Extract the [X, Y] coordinate from the center of the cell holding the provided text.  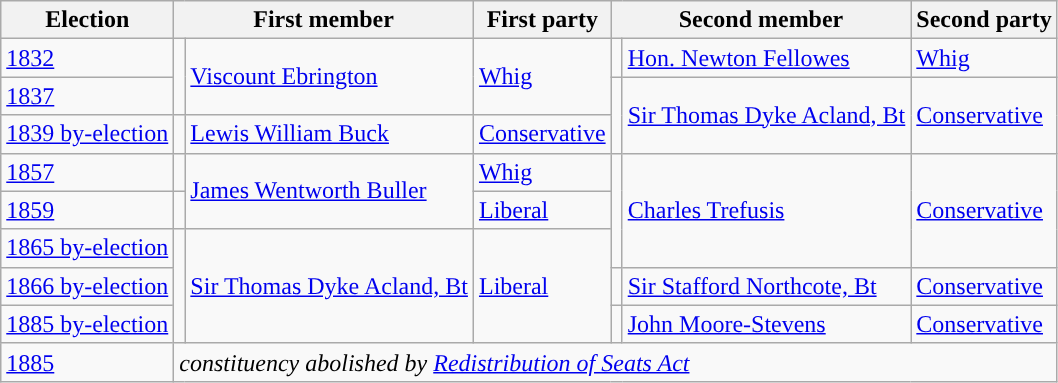
First party [542, 20]
Second member [761, 20]
1866 by-election [88, 286]
1885 by-election [88, 324]
1885 [88, 362]
1832 [88, 58]
First member [324, 20]
Second party [984, 20]
Charles Trefusis [766, 210]
1839 by-election [88, 134]
Sir Stafford Northcote, Bt [766, 286]
Lewis William Buck [330, 134]
1859 [88, 210]
Hon. Newton Fellowes [766, 58]
1837 [88, 96]
1865 by-election [88, 248]
Election [88, 20]
constituency abolished by Redistribution of Seats Act [616, 362]
James Wentworth Buller [330, 191]
1857 [88, 172]
Viscount Ebrington [330, 77]
John Moore-Stevens [766, 324]
